Scan for the cell matching the given text and deliver its [X, Y] coordinate at center. 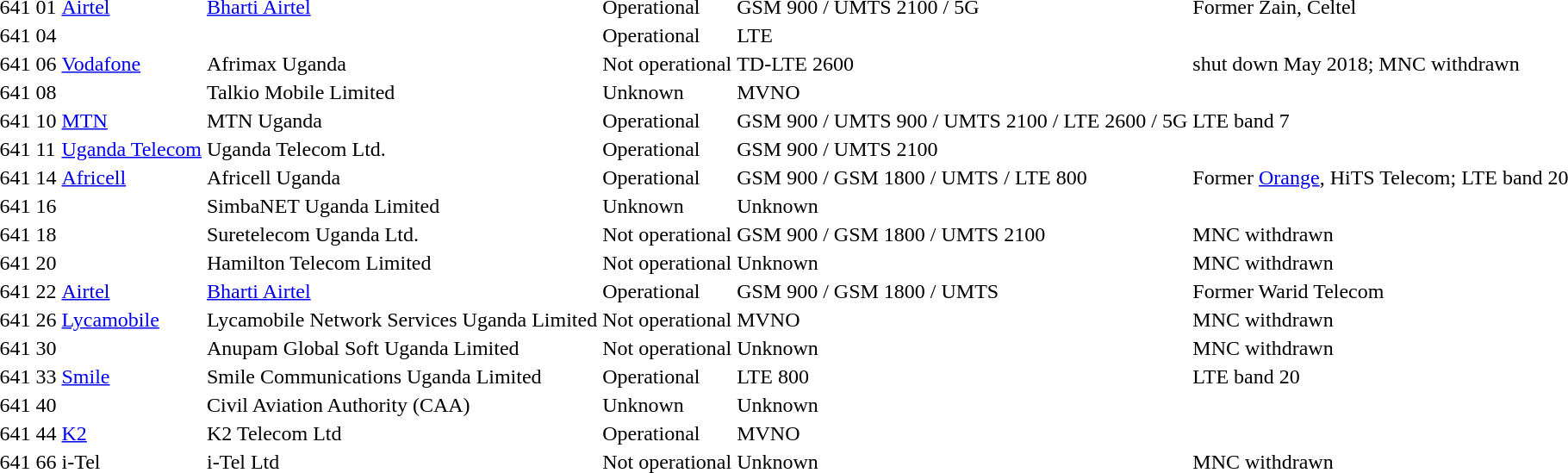
K2 Telecom Ltd [401, 433]
Africell Uganda [401, 177]
Lycamobile Network Services Uganda Limited [401, 320]
Afrimax Uganda [401, 64]
26 [47, 320]
GSM 900 / GSM 1800 / UMTS 2100 [962, 234]
Vodafone [131, 64]
GSM 900 / GSM 1800 / UMTS / LTE 800 [962, 177]
Africell [131, 177]
SimbaNET Uganda Limited [401, 206]
Hamilton Telecom Limited [401, 263]
Bharti Airtel [401, 291]
Uganda Telecom [131, 149]
14 [47, 177]
TD-LTE 2600 [962, 64]
Anupam Global Soft Uganda Limited [401, 348]
44 [47, 433]
Suretelecom Uganda Ltd. [401, 234]
11 [47, 149]
16 [47, 206]
GSM 900 / UMTS 2100 [962, 149]
10 [47, 121]
K2 [131, 433]
MTN [131, 121]
GSM 900 / UMTS 900 / UMTS 2100 / LTE 2600 / 5G [962, 121]
MTN Uganda [401, 121]
Uganda Telecom Ltd. [401, 149]
Lycamobile [131, 320]
20 [47, 263]
04 [47, 35]
Talkio Mobile Limited [401, 92]
22 [47, 291]
GSM 900 / GSM 1800 / UMTS [962, 291]
LTE 800 [962, 377]
Smile Communications Uganda Limited [401, 377]
18 [47, 234]
30 [47, 348]
08 [47, 92]
06 [47, 64]
40 [47, 405]
Airtel [131, 291]
Smile [131, 377]
Civil Aviation Authority (CAA) [401, 405]
LTE [962, 35]
33 [47, 377]
